Identify which cell holds the provided text, then report its [X, Y] central coordinate. 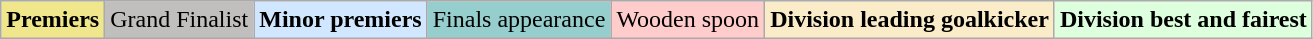
Grand Finalist [180, 20]
Finals appearance [519, 20]
Wooden spoon [688, 20]
Division best and fairest [1183, 20]
Division leading goalkicker [910, 20]
Premiers [53, 20]
Minor premiers [340, 20]
